Find where the given text appears and provide that cell's center as (x, y) coordinate. 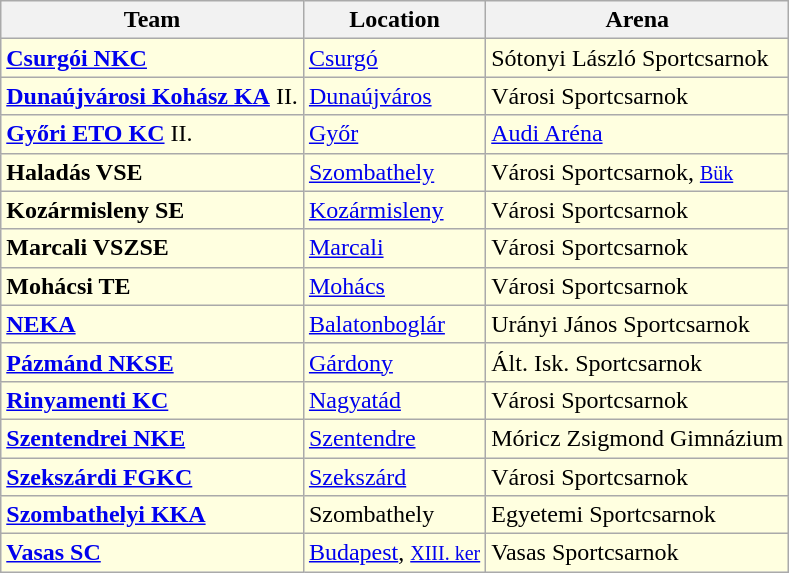
Sótonyi László Sportcsarnok (638, 58)
Location (394, 20)
Marcali VSZSE (152, 248)
Arena (638, 20)
Egyetemi Sportcsarnok (638, 515)
Dunaújváros (394, 96)
Szentendre (394, 438)
Budapest, XIII. ker (394, 553)
Mohácsi TE (152, 286)
Vasas Sportcsarnok (638, 553)
Ált. Isk. Sportcsarnok (638, 362)
Audi Aréna (638, 134)
Marcali (394, 248)
Balatonboglár (394, 324)
Kozármisleny (394, 210)
Győri ETO KC II. (152, 134)
Móricz Zsigmond Gimnázium (638, 438)
NEKA (152, 324)
Nagyatád (394, 400)
Győr (394, 134)
Csurgói NKC (152, 58)
Városi Sportcsarnok, Bük (638, 172)
Szekszárd (394, 477)
Szekszárdi FGKC (152, 477)
Rinyamenti KC (152, 400)
Szentendrei NKE (152, 438)
Vasas SC (152, 553)
Dunaújvárosi Kohász KA II. (152, 96)
Gárdony (394, 362)
Haladás VSE (152, 172)
Csurgó (394, 58)
Mohács (394, 286)
Team (152, 20)
Urányi János Sportcsarnok (638, 324)
Kozármisleny SE (152, 210)
Pázmánd NKSE (152, 362)
Szombathelyi KKA (152, 515)
